Return the [x, y] coordinate for the center point of the cell that contains the specified text.  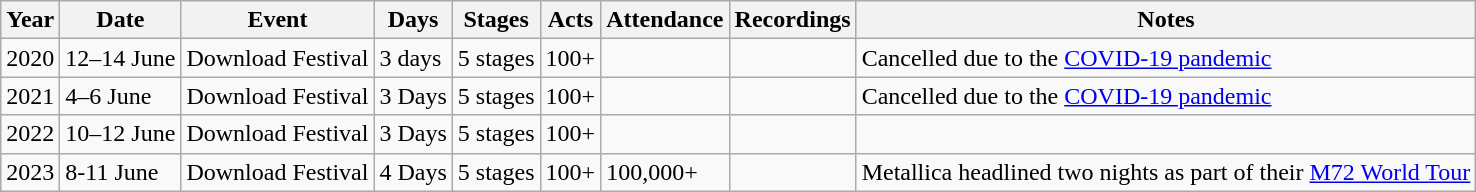
3 days [413, 58]
12–14 June [120, 58]
2020 [30, 58]
10–12 June [120, 134]
8-11 June [120, 172]
4 Days [413, 172]
Notes [1166, 20]
Date [120, 20]
2021 [30, 96]
Recordings [792, 20]
100,000+ [665, 172]
Event [278, 20]
Year [30, 20]
4–6 June [120, 96]
2022 [30, 134]
Attendance [665, 20]
Stages [496, 20]
2023 [30, 172]
Acts [570, 20]
Metallica headlined two nights as part of their M72 World Tour [1166, 172]
Days [413, 20]
